Find where the given text appears and provide that cell's center as (x, y) coordinate. 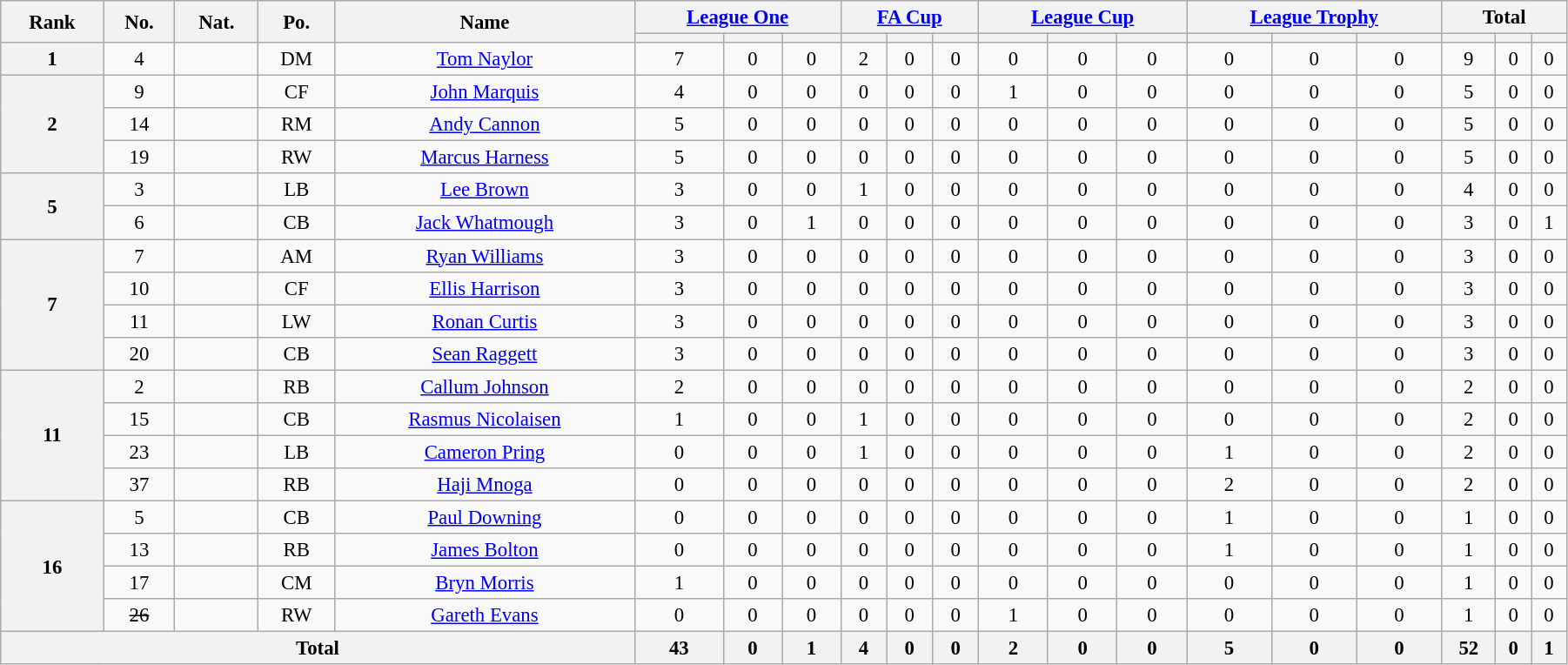
LW (297, 321)
43 (679, 648)
10 (139, 288)
14 (139, 124)
Paul Downing (486, 517)
AM (297, 256)
20 (139, 353)
16 (52, 566)
Rasmus Nicolaisen (486, 420)
Cameron Pring (486, 452)
CM (297, 583)
Marcus Harness (486, 158)
Rank (52, 22)
19 (139, 158)
James Bolton (486, 550)
League One (738, 17)
Name (486, 22)
Lee Brown (486, 191)
League Cup (1082, 17)
Nat. (217, 22)
DM (297, 59)
23 (139, 452)
Po. (297, 22)
Ryan Williams (486, 256)
Ronan Curtis (486, 321)
Jack Whatmough (486, 223)
13 (139, 550)
FA Cup (910, 17)
No. (139, 22)
Gareth Evans (486, 615)
37 (139, 485)
Callum Johnson (486, 386)
Tom Naylor (486, 59)
26 (139, 615)
Haji Mnoga (486, 485)
Bryn Morris (486, 583)
RM (297, 124)
League Trophy (1314, 17)
17 (139, 583)
Andy Cannon (486, 124)
Sean Raggett (486, 353)
John Marquis (486, 92)
6 (139, 223)
52 (1469, 648)
15 (139, 420)
Ellis Harrison (486, 288)
